Detect which cell encompasses the target text, then output its [x, y] center coordinate. 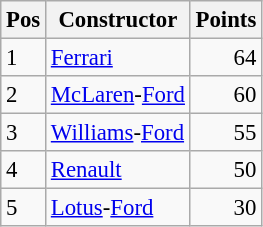
Constructor [118, 20]
55 [226, 133]
Ferrari [118, 58]
Williams-Ford [118, 133]
50 [226, 170]
Lotus-Ford [118, 208]
60 [226, 95]
Renault [118, 170]
1 [24, 58]
Points [226, 20]
30 [226, 208]
3 [24, 133]
McLaren-Ford [118, 95]
5 [24, 208]
Pos [24, 20]
2 [24, 95]
64 [226, 58]
4 [24, 170]
